Extract the (X, Y) coordinate from the center of the cell holding the provided text.  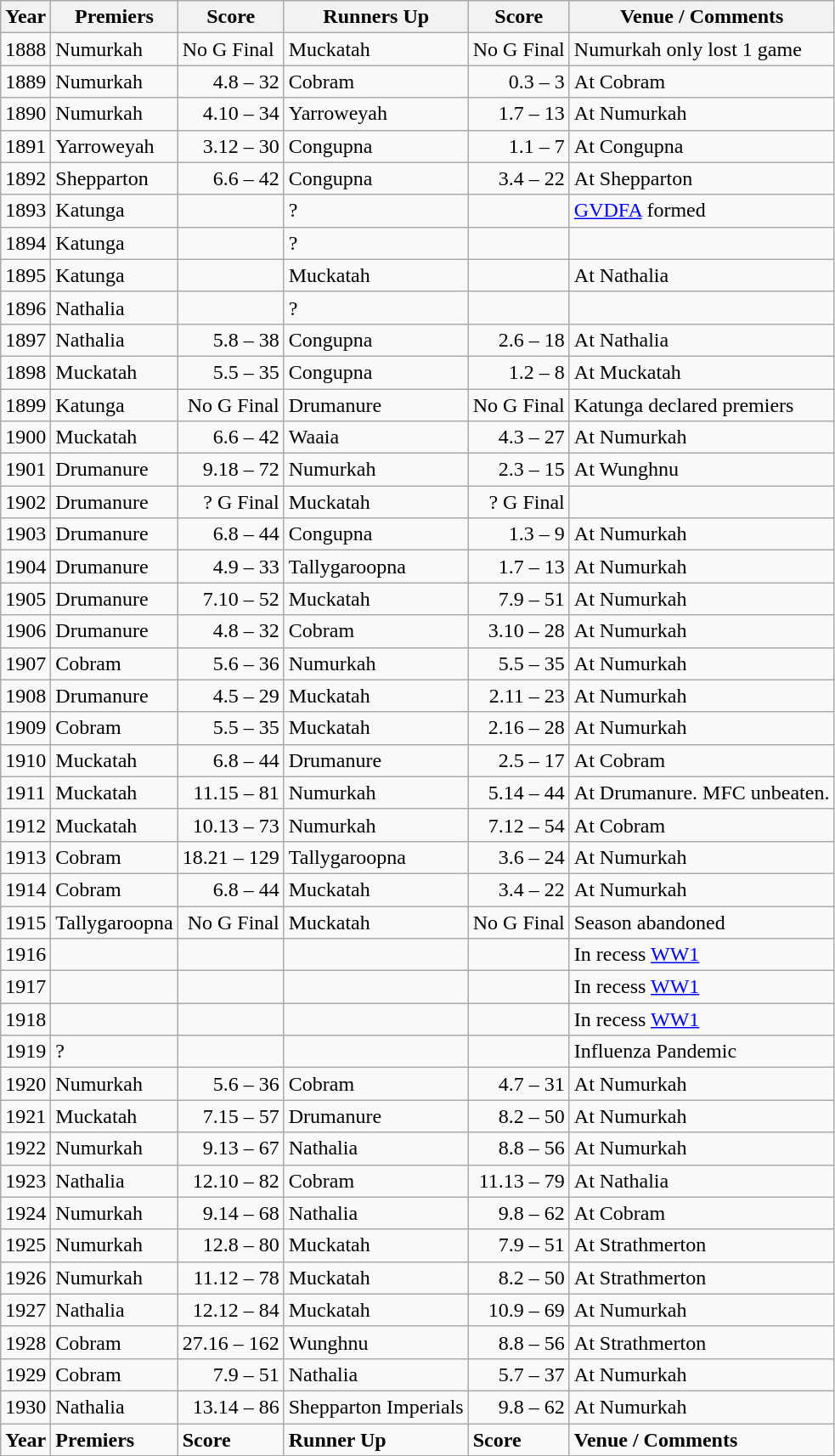
Shepparton Imperials (375, 1407)
1901 (25, 470)
At Muckatah (702, 372)
12.12 – 84 (231, 1310)
11.13 – 79 (518, 1181)
3.12 – 30 (231, 146)
0.3 – 3 (518, 82)
1914 (25, 889)
10.13 – 73 (231, 825)
5.7 – 37 (518, 1374)
Katunga declared premiers (702, 405)
13.14 – 86 (231, 1407)
1915 (25, 922)
1890 (25, 114)
At Congupna (702, 146)
1.2 – 8 (518, 372)
3.6 – 24 (518, 857)
1910 (25, 760)
4.9 – 33 (231, 567)
Shepparton (114, 178)
1920 (25, 1084)
Waaia (375, 437)
4.3 – 27 (518, 437)
1904 (25, 567)
1.3 – 9 (518, 534)
1921 (25, 1116)
1913 (25, 857)
1896 (25, 308)
2.6 – 18 (518, 340)
5.8 – 38 (231, 340)
1918 (25, 1019)
4.5 – 29 (231, 696)
1900 (25, 437)
1891 (25, 146)
1916 (25, 955)
1912 (25, 825)
1902 (25, 502)
1905 (25, 599)
1899 (25, 405)
2.11 – 23 (518, 696)
1894 (25, 243)
9.13 – 67 (231, 1148)
1923 (25, 1181)
Influenza Pandemic (702, 1052)
4.7 – 31 (518, 1084)
2.3 – 15 (518, 470)
1907 (25, 663)
2.16 – 28 (518, 728)
1926 (25, 1278)
1889 (25, 82)
1928 (25, 1342)
1924 (25, 1213)
1908 (25, 696)
1927 (25, 1310)
Wunghnu (375, 1342)
10.9 – 69 (518, 1310)
1.1 – 7 (518, 146)
1892 (25, 178)
27.16 – 162 (231, 1342)
1911 (25, 793)
At Wunghnu (702, 470)
7.12 – 54 (518, 825)
1930 (25, 1407)
At Shepparton (702, 178)
2.5 – 17 (518, 760)
5.14 – 44 (518, 793)
4.10 – 34 (231, 114)
11.12 – 78 (231, 1278)
1919 (25, 1052)
1906 (25, 631)
1922 (25, 1148)
GVDFA formed (702, 211)
9.18 – 72 (231, 470)
9.14 – 68 (231, 1213)
7.15 – 57 (231, 1116)
1909 (25, 728)
Season abandoned (702, 922)
18.21 – 129 (231, 857)
At Drumanure. MFC unbeaten. (702, 793)
1888 (25, 49)
1929 (25, 1374)
1895 (25, 275)
Runners Up (375, 17)
1903 (25, 534)
Numurkah only lost 1 game (702, 49)
12.10 – 82 (231, 1181)
Runner Up (375, 1440)
12.8 – 80 (231, 1245)
11.15 – 81 (231, 793)
1893 (25, 211)
1917 (25, 987)
3.10 – 28 (518, 631)
1898 (25, 372)
1897 (25, 340)
7.10 – 52 (231, 599)
1925 (25, 1245)
